Determine the [X, Y] coordinate at the center of the cell enclosing the given text.  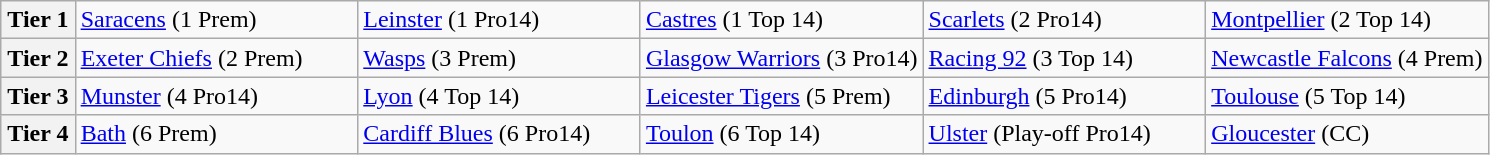
Toulon (6 Top 14) [782, 134]
Leinster (1 Pro14) [500, 20]
Castres (1 Top 14) [782, 20]
Toulouse (5 Top 14) [1348, 96]
Newcastle Falcons (4 Prem) [1348, 58]
Leicester Tigers (5 Prem) [782, 96]
Saracens (1 Prem) [216, 20]
Cardiff Blues (6 Pro14) [500, 134]
Bath (6 Prem) [216, 134]
Scarlets (2 Pro14) [1064, 20]
Wasps (3 Prem) [500, 58]
Tier 1 [38, 20]
Montpellier (2 Top 14) [1348, 20]
Racing 92 (3 Top 14) [1064, 58]
Glasgow Warriors (3 Pro14) [782, 58]
Lyon (4 Top 14) [500, 96]
Munster (4 Pro14) [216, 96]
Ulster (Play-off Pro14) [1064, 134]
Exeter Chiefs (2 Prem) [216, 58]
Tier 4 [38, 134]
Tier 3 [38, 96]
Tier 2 [38, 58]
Gloucester (CC) [1348, 134]
Edinburgh (5 Pro14) [1064, 96]
